Pinpoint the cell where the given text exists, returning its (x, y) midpoint coordinate. 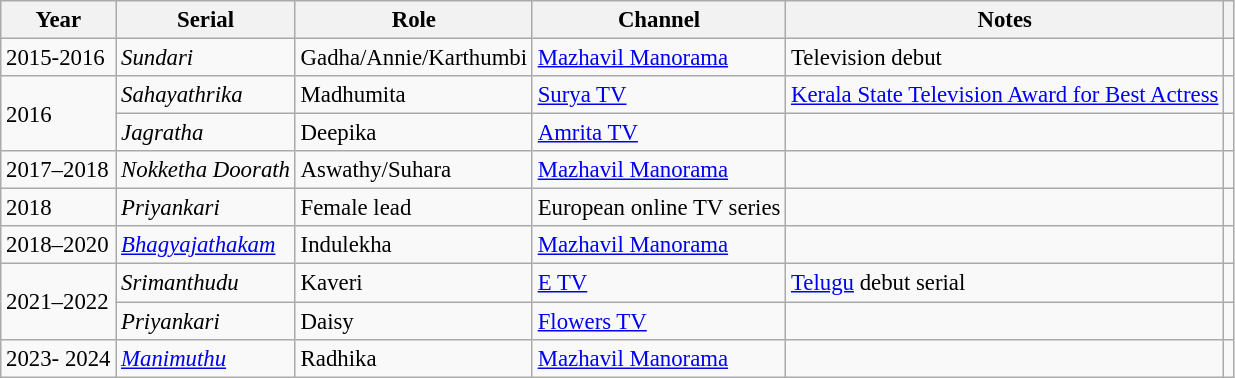
Nokketha Doorath (206, 170)
2017–2018 (58, 170)
Deepika (414, 133)
Flowers TV (658, 321)
2023- 2024 (58, 358)
Manimuthu (206, 358)
E TV (658, 283)
2015-2016 (58, 58)
Television debut (1005, 58)
Serial (206, 20)
2016 (58, 114)
Sahayathrika (206, 95)
2018 (58, 208)
Notes (1005, 20)
Jagratha (206, 133)
Indulekha (414, 245)
Kerala State Television Award for Best Actress (1005, 95)
Gadha/Annie/Karthumbi (414, 58)
Daisy (414, 321)
Srimanthudu (206, 283)
2018–2020 (58, 245)
European online TV series (658, 208)
Kaveri (414, 283)
Female lead (414, 208)
Year (58, 20)
Madhumita (414, 95)
Radhika (414, 358)
Amrita TV (658, 133)
Bhagyajathakam (206, 245)
Channel (658, 20)
Role (414, 20)
2021–2022 (58, 302)
Aswathy/Suhara (414, 170)
Telugu debut serial (1005, 283)
Surya TV (658, 95)
Sundari (206, 58)
